From the cell containing the given text, extract its center point as [x, y] coordinate. 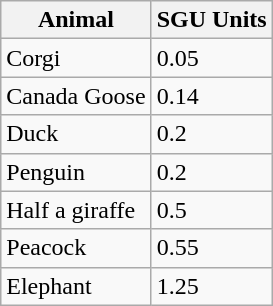
Duck [76, 134]
1.25 [212, 286]
Animal [76, 20]
Canada Goose [76, 96]
SGU Units [212, 20]
0.55 [212, 248]
0.5 [212, 210]
0.05 [212, 58]
Penguin [76, 172]
Half a giraffe [76, 210]
Corgi [76, 58]
Elephant [76, 286]
Peacock [76, 248]
0.14 [212, 96]
